Identify which cell holds the provided text, then report its (x, y) central coordinate. 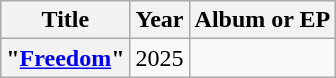
Title (66, 20)
Year (160, 20)
"Freedom" (66, 58)
Album or EP (262, 20)
2025 (160, 58)
